For the text-containing cell, return its midpoint in [X, Y] coordinate format. 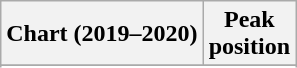
Peakposition [249, 34]
Chart (2019–2020) [102, 34]
